Find where the given text appears and provide that cell's center as [x, y] coordinate. 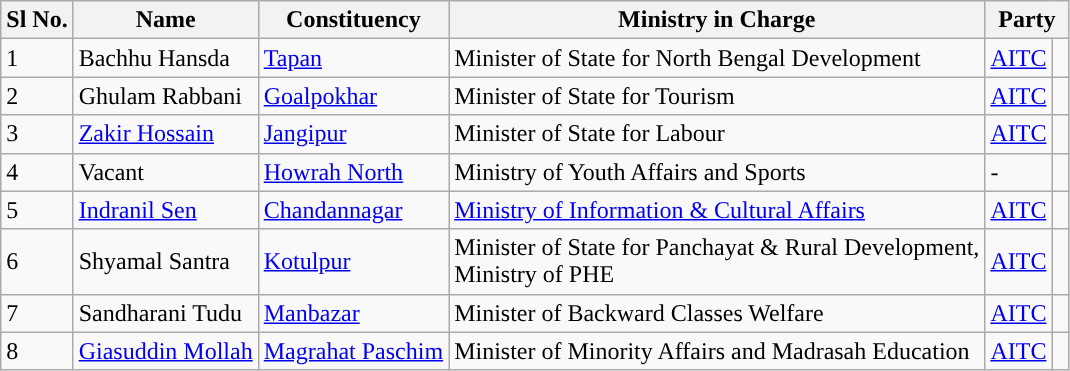
Kotulpur [353, 262]
- [1018, 172]
Vacant [166, 172]
5 [37, 210]
Zakir Hossain [166, 134]
Minister of State for Panchayat & Rural Development,Ministry of PHE [717, 262]
4 [37, 172]
3 [37, 134]
Minister of State for North Bengal Development [717, 58]
Shyamal Santra [166, 262]
7 [37, 313]
Party [1027, 20]
6 [37, 262]
Minister of State for Labour [717, 134]
Minister of Minority Affairs and Madrasah Education [717, 351]
1 [37, 58]
Howrah North [353, 172]
Name [166, 20]
Ministry of Information & Cultural Affairs [717, 210]
Sl No. [37, 20]
Tapan [353, 58]
Minister of Backward Classes Welfare [717, 313]
Constituency [353, 20]
Bachhu Hansda [166, 58]
Ministry in Charge [717, 20]
Magrahat Paschim [353, 351]
Manbazar [353, 313]
Indranil Sen [166, 210]
8 [37, 351]
2 [37, 96]
Sandharani Tudu [166, 313]
Giasuddin Mollah [166, 351]
Ministry of Youth Affairs and Sports [717, 172]
Ghulam Rabbani [166, 96]
Chandannagar [353, 210]
Jangipur [353, 134]
Minister of State for Tourism [717, 96]
Goalpokhar [353, 96]
